Pinpoint the cell where the given text exists, returning its (X, Y) midpoint coordinate. 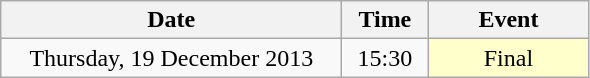
Time (385, 20)
Event (508, 20)
15:30 (385, 58)
Final (508, 58)
Date (172, 20)
Thursday, 19 December 2013 (172, 58)
